Locate the cell with the specified text and output its [X, Y] center coordinate. 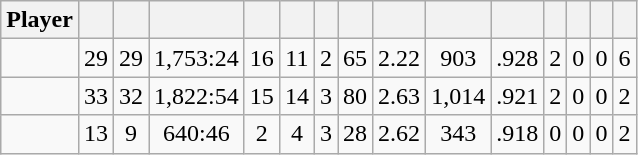
9 [132, 134]
15 [262, 96]
14 [296, 96]
Player [40, 20]
65 [356, 58]
1,753:24 [197, 58]
11 [296, 58]
6 [624, 58]
33 [96, 96]
343 [458, 134]
.928 [518, 58]
28 [356, 134]
2.62 [400, 134]
640:46 [197, 134]
16 [262, 58]
.918 [518, 134]
2.22 [400, 58]
32 [132, 96]
2.63 [400, 96]
.921 [518, 96]
80 [356, 96]
1,014 [458, 96]
4 [296, 134]
903 [458, 58]
13 [96, 134]
1,822:54 [197, 96]
